Extract the [X, Y] coordinate from the center of the cell holding the provided text.  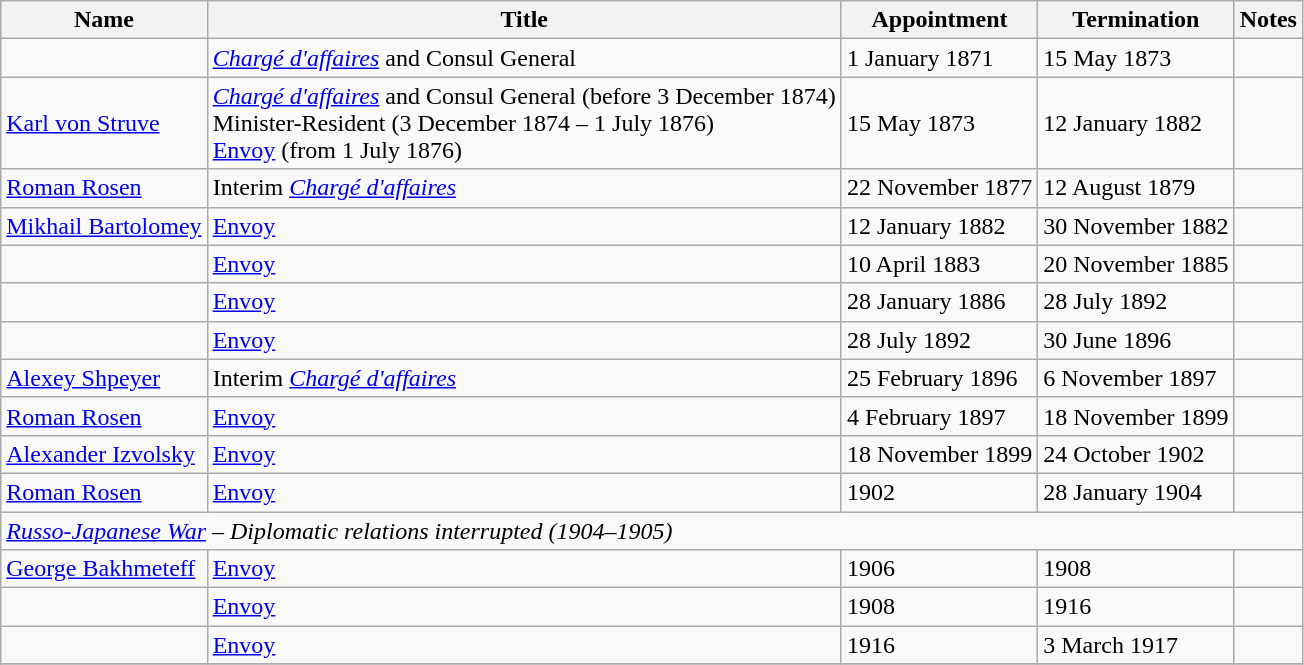
28 January 1904 [1136, 492]
Alexey Shpeyer [104, 378]
22 November 1877 [939, 188]
Chargé d'affaires and Consul General (before 3 December 1874)Minister-Resident (3 December 1874 – 1 July 1876)Envoy (from 1 July 1876) [524, 123]
Chargé d'affaires and Consul General [524, 58]
Russo-Japanese War – Diplomatic relations interrupted (1904–1905) [652, 531]
6 November 1897 [1136, 378]
24 October 1902 [1136, 454]
1 January 1871 [939, 58]
28 January 1886 [939, 302]
Karl von Struve [104, 123]
Name [104, 20]
Mikhail Bartolomey [104, 226]
30 November 1882 [1136, 226]
Appointment [939, 20]
12 August 1879 [1136, 188]
Notes [1268, 20]
4 February 1897 [939, 416]
10 April 1883 [939, 264]
1906 [939, 569]
1902 [939, 492]
30 June 1896 [1136, 340]
3 March 1917 [1136, 645]
George Bakhmeteff [104, 569]
Alexander Izvolsky [104, 454]
Termination [1136, 20]
20 November 1885 [1136, 264]
25 February 1896 [939, 378]
Title [524, 20]
